For the text-containing cell, return its midpoint in [X, Y] coordinate format. 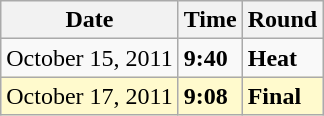
Date [90, 20]
9:40 [210, 58]
October 17, 2011 [90, 96]
October 15, 2011 [90, 58]
Round [282, 20]
Final [282, 96]
9:08 [210, 96]
Heat [282, 58]
Time [210, 20]
